Search for the cell housing the specified text and yield its (x, y) center coordinate. 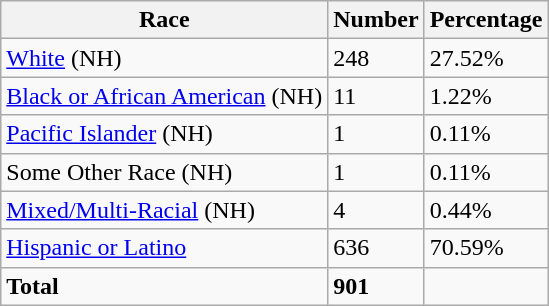
Pacific Islander (NH) (164, 134)
Percentage (486, 20)
Mixed/Multi-Racial (NH) (164, 210)
Some Other Race (NH) (164, 172)
248 (376, 58)
70.59% (486, 248)
11 (376, 96)
White (NH) (164, 58)
Black or African American (NH) (164, 96)
4 (376, 210)
Total (164, 286)
Hispanic or Latino (164, 248)
1.22% (486, 96)
0.44% (486, 210)
27.52% (486, 58)
Number (376, 20)
901 (376, 286)
636 (376, 248)
Race (164, 20)
